For the text-containing cell, return its midpoint in [X, Y] coordinate format. 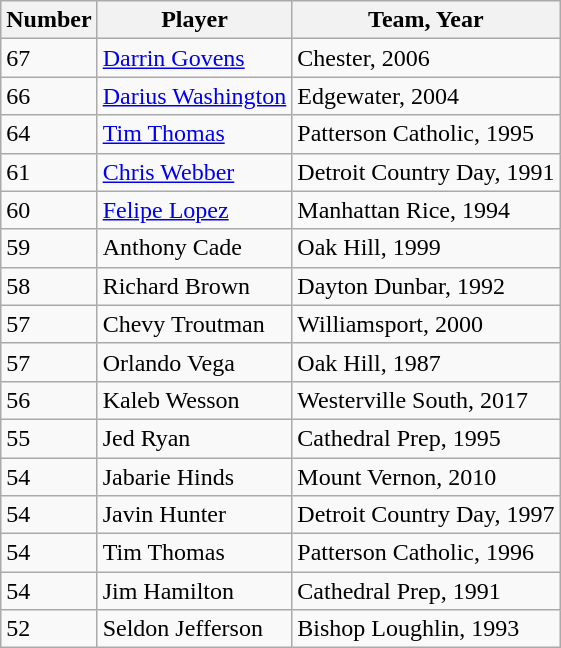
Anthony Cade [194, 248]
64 [49, 134]
Team, Year [426, 20]
Mount Vernon, 2010 [426, 477]
Westerville South, 2017 [426, 400]
Javin Hunter [194, 515]
Darrin Govens [194, 58]
Chris Webber [194, 172]
Detroit Country Day, 1997 [426, 515]
Richard Brown [194, 286]
Player [194, 20]
Cathedral Prep, 1995 [426, 438]
59 [49, 248]
56 [49, 400]
61 [49, 172]
Williamsport, 2000 [426, 324]
Patterson Catholic, 1995 [426, 134]
Jim Hamilton [194, 591]
Edgewater, 2004 [426, 96]
66 [49, 96]
Number [49, 20]
Oak Hill, 1987 [426, 362]
Seldon Jefferson [194, 629]
Chester, 2006 [426, 58]
67 [49, 58]
Orlando Vega [194, 362]
Jabarie Hinds [194, 477]
Manhattan Rice, 1994 [426, 210]
Kaleb Wesson [194, 400]
Jed Ryan [194, 438]
Chevy Troutman [194, 324]
58 [49, 286]
Dayton Dunbar, 1992 [426, 286]
Detroit Country Day, 1991 [426, 172]
60 [49, 210]
Cathedral Prep, 1991 [426, 591]
Bishop Loughlin, 1993 [426, 629]
Oak Hill, 1999 [426, 248]
55 [49, 438]
Darius Washington [194, 96]
52 [49, 629]
Felipe Lopez [194, 210]
Patterson Catholic, 1996 [426, 553]
